Search for the cell housing the specified text and yield its [X, Y] center coordinate. 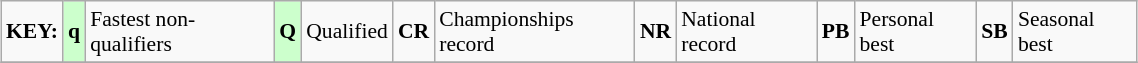
SB [994, 32]
Fastest non-qualifiers [180, 32]
Championships record [534, 32]
National record [746, 32]
KEY: [32, 32]
NR [656, 32]
PB [836, 32]
Qualified [347, 32]
Personal best [916, 32]
Seasonal best [1075, 32]
CR [414, 32]
Q [288, 32]
q [74, 32]
